Provide the [x, y] coordinate of the cell's center where the given text is located.  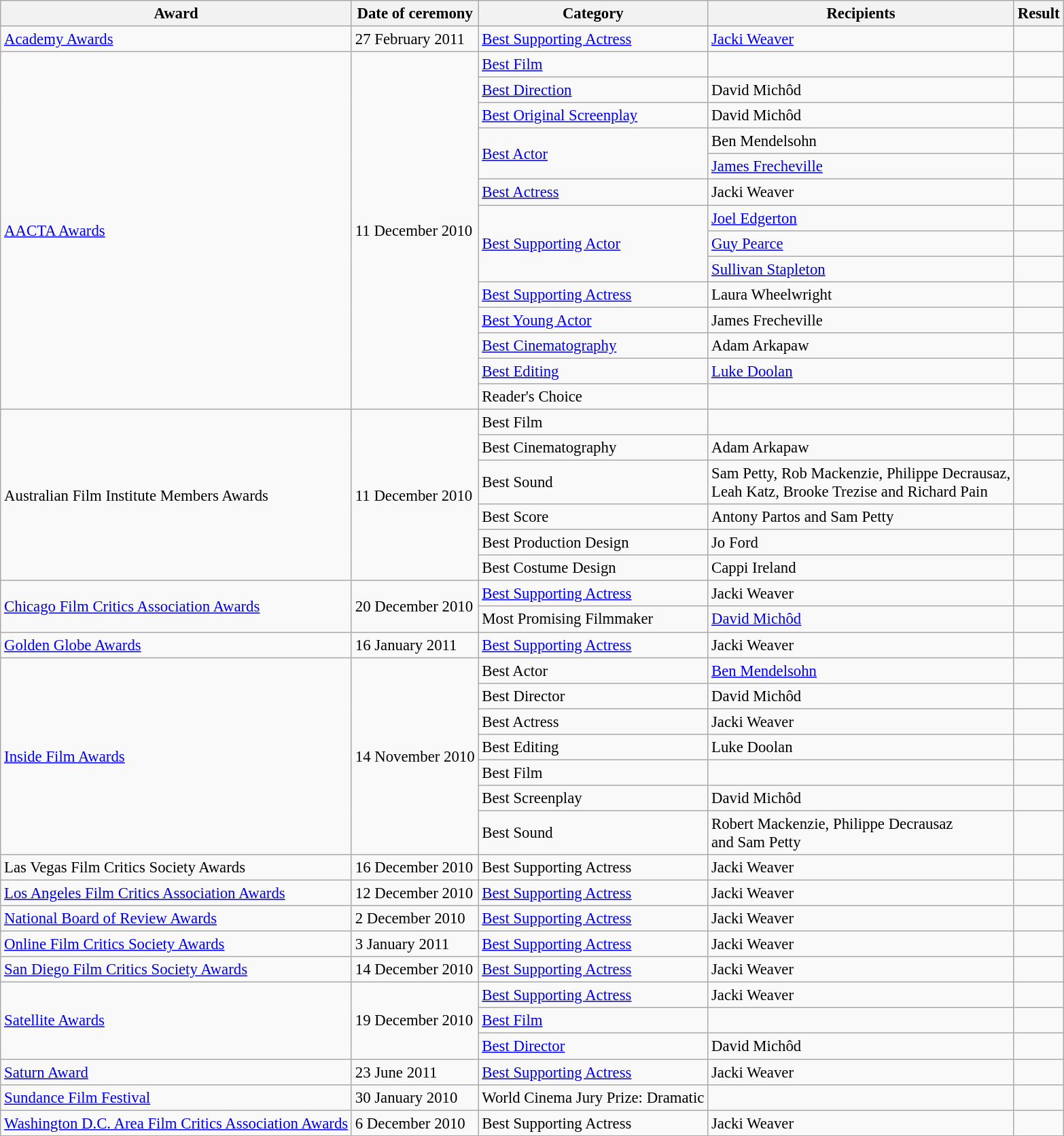
Jo Ford [862, 543]
16 December 2010 [414, 868]
Saturn Award [177, 1072]
2 December 2010 [414, 919]
Guy Pearce [862, 243]
Washington D.C. Area Film Critics Association Awards [177, 1123]
Golden Globe Awards [177, 645]
30 January 2010 [414, 1097]
12 December 2010 [414, 893]
World Cinema Jury Prize: Dramatic [593, 1097]
Sam Petty, Rob Mackenzie, Philippe Decrausaz,Leah Katz, Brooke Trezise and Richard Pain [862, 482]
Las Vegas Film Critics Society Awards [177, 868]
3 January 2011 [414, 944]
Result [1038, 14]
San Diego Film Critics Society Awards [177, 970]
Joel Edgerton [862, 218]
23 June 2011 [414, 1072]
Inside Film Awards [177, 756]
Los Angeles Film Critics Association Awards [177, 893]
Laura Wheelwright [862, 294]
Best Screenplay [593, 798]
Sullivan Stapleton [862, 269]
National Board of Review Awards [177, 919]
27 February 2011 [414, 39]
Best Direction [593, 90]
Recipients [862, 14]
Best Young Actor [593, 320]
14 November 2010 [414, 756]
Best Costume Design [593, 568]
Online Film Critics Society Awards [177, 944]
19 December 2010 [414, 1020]
Best Original Screenplay [593, 116]
Satellite Awards [177, 1020]
Sundance Film Festival [177, 1097]
Date of ceremony [414, 14]
AACTA Awards [177, 230]
Australian Film Institute Members Awards [177, 495]
6 December 2010 [414, 1123]
Best Supporting Actor [593, 243]
Best Production Design [593, 543]
Robert Mackenzie, Philippe Decrausazand Sam Petty [862, 833]
14 December 2010 [414, 970]
Most Promising Filmmaker [593, 620]
16 January 2011 [414, 645]
Chicago Film Critics Association Awards [177, 606]
Antony Partos and Sam Petty [862, 517]
Reader's Choice [593, 397]
Cappi Ireland [862, 568]
Category [593, 14]
Award [177, 14]
Best Score [593, 517]
20 December 2010 [414, 606]
Academy Awards [177, 39]
